For the text-containing cell, return its midpoint in [x, y] coordinate format. 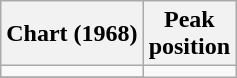
Peakposition [189, 34]
Chart (1968) [72, 34]
